Provide the (x, y) coordinate of the cell's center where the given text is located.  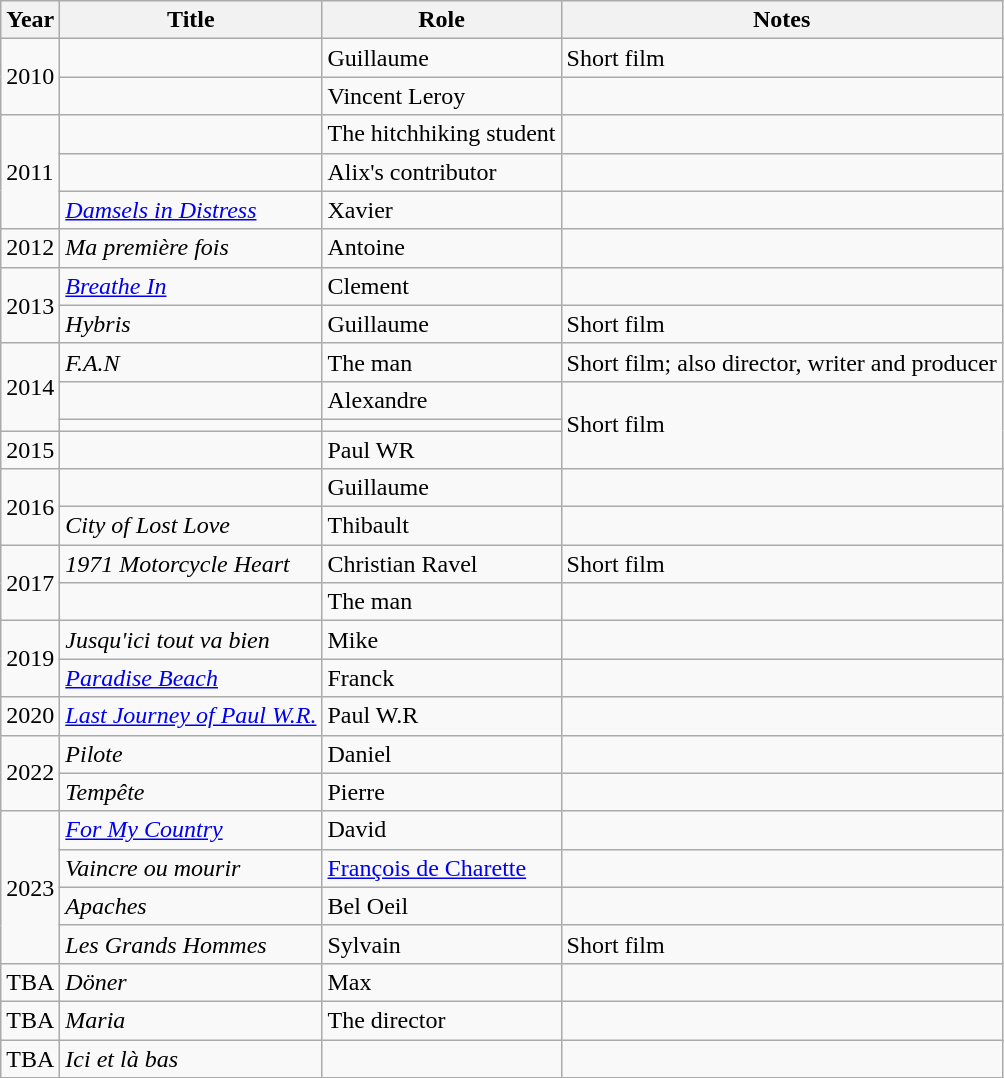
Short film; also director, writer and producer (782, 362)
2015 (30, 449)
2013 (30, 305)
Bel Oeil (442, 906)
Paul W.R (442, 716)
2022 (30, 773)
Maria (191, 1020)
Mike (442, 640)
Franck (442, 678)
City of Lost Love (191, 526)
Ici et là bas (191, 1059)
Alix's contributor (442, 172)
2020 (30, 716)
Pierre (442, 792)
Tempête (191, 792)
Damsels in Distress (191, 210)
The director (442, 1020)
Title (191, 20)
Les Grands Hommes (191, 944)
F.A.N (191, 362)
Ma première fois (191, 248)
Thibault (442, 526)
2010 (30, 77)
Clement (442, 286)
Hybris (191, 324)
Apaches (191, 906)
Year (30, 20)
2017 (30, 583)
Vaincre ou mourir (191, 868)
Pilote (191, 754)
2011 (30, 172)
Döner (191, 982)
2023 (30, 887)
2016 (30, 507)
Role (442, 20)
Alexandre (442, 400)
2012 (30, 248)
For My Country (191, 830)
Paradise Beach (191, 678)
Max (442, 982)
François de Charette (442, 868)
Antoine (442, 248)
Paul WR (442, 449)
2014 (30, 386)
Last Journey of Paul W.R. (191, 716)
Vincent Leroy (442, 96)
Daniel (442, 754)
Xavier (442, 210)
Notes (782, 20)
David (442, 830)
1971 Motorcycle Heart (191, 564)
The hitchhiking student (442, 134)
Christian Ravel (442, 564)
Sylvain (442, 944)
Breathe In (191, 286)
Jusqu'ici tout va bien (191, 640)
2019 (30, 659)
